From the cell containing the given text, extract its center point as [x, y] coordinate. 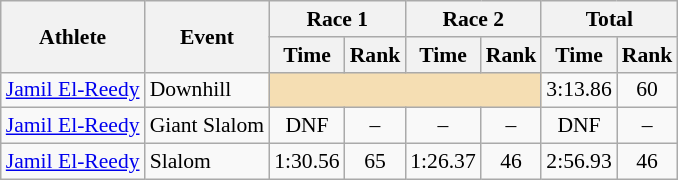
60 [648, 90]
Giant Slalom [208, 126]
Slalom [208, 162]
1:26.37 [442, 162]
2:56.93 [578, 162]
3:13.86 [578, 90]
Event [208, 36]
Downhill [208, 90]
Total [609, 19]
Athlete [73, 36]
1:30.56 [306, 162]
65 [376, 162]
Race 1 [337, 19]
Race 2 [473, 19]
